Return the [X, Y] coordinate for the center point of the cell that contains the specified text.  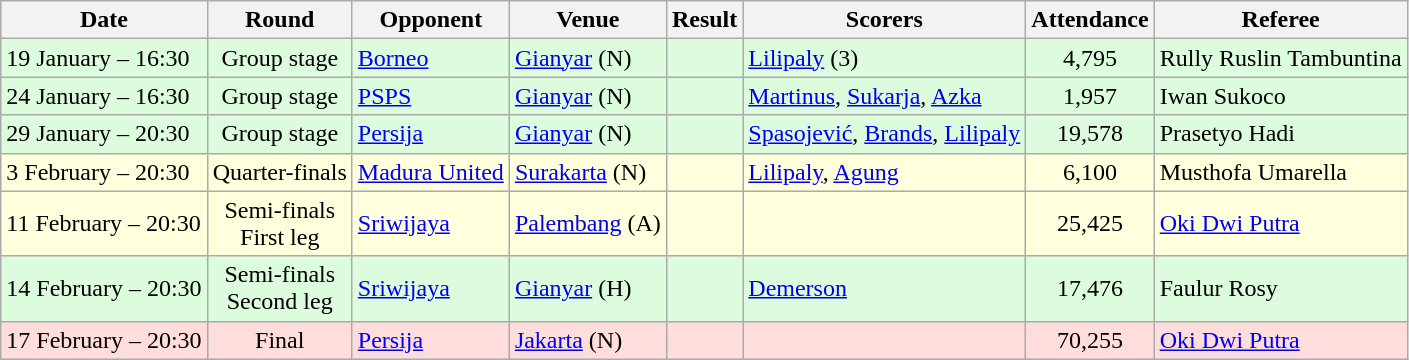
Opponent [430, 20]
25,425 [1090, 224]
11 February – 20:30 [104, 224]
Final [280, 340]
3 February – 20:30 [104, 172]
6,100 [1090, 172]
1,957 [1090, 96]
14 February – 20:30 [104, 288]
Attendance [1090, 20]
24 January – 16:30 [104, 96]
Musthofa Umarella [1280, 172]
Round [280, 20]
Demerson [884, 288]
19 January – 16:30 [104, 58]
Lilipaly (3) [884, 58]
PSPS [430, 96]
Gianyar (H) [588, 288]
Lilipaly, Agung [884, 172]
Palembang (A) [588, 224]
29 January – 20:30 [104, 134]
Spasojević, Brands, Lilipaly [884, 134]
Martinus, Sukarja, Azka [884, 96]
Venue [588, 20]
17 February – 20:30 [104, 340]
Quarter-finals [280, 172]
Result [704, 20]
Iwan Sukoco [1280, 96]
Date [104, 20]
70,255 [1090, 340]
Referee [1280, 20]
Borneo [430, 58]
Prasetyo Hadi [1280, 134]
19,578 [1090, 134]
Madura United [430, 172]
Scorers [884, 20]
Jakarta (N) [588, 340]
4,795 [1090, 58]
Rully Ruslin Tambuntina [1280, 58]
Semi-finalsFirst leg [280, 224]
Surakarta (N) [588, 172]
Semi-finalsSecond leg [280, 288]
Faulur Rosy [1280, 288]
17,476 [1090, 288]
